Extract the (X, Y) coordinate from the center of the cell holding the provided text.  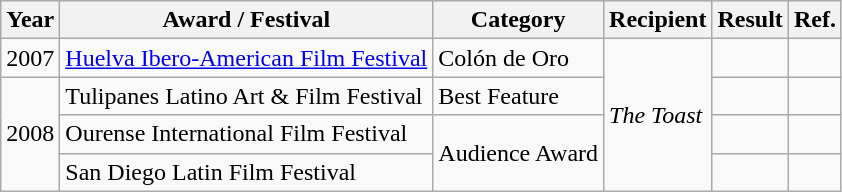
Tulipanes Latino Art & Film Festival (246, 96)
Recipient (658, 20)
The Toast (658, 115)
Ourense International Film Festival (246, 134)
Colón de Oro (518, 58)
Year (30, 20)
San Diego Latin Film Festival (246, 172)
Category (518, 20)
Huelva Ibero-American Film Festival (246, 58)
Result (750, 20)
Award / Festival (246, 20)
2007 (30, 58)
2008 (30, 134)
Ref. (814, 20)
Audience Award (518, 153)
Best Feature (518, 96)
